From the cell containing the given text, extract its center point as (x, y) coordinate. 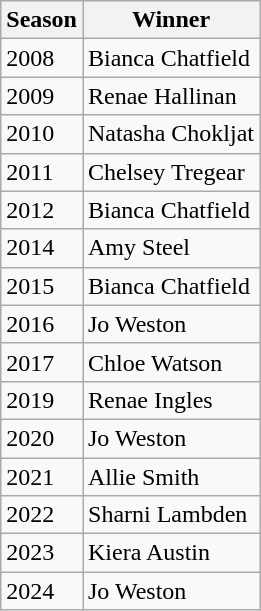
2017 (42, 362)
Kiera Austin (170, 553)
Renae Hallinan (170, 96)
2020 (42, 438)
2011 (42, 172)
Sharni Lambden (170, 515)
2019 (42, 400)
2008 (42, 58)
Season (42, 20)
2012 (42, 210)
2024 (42, 591)
2022 (42, 515)
Allie Smith (170, 477)
Winner (170, 20)
Renae Ingles (170, 400)
Amy Steel (170, 248)
2023 (42, 553)
2010 (42, 134)
2014 (42, 248)
2016 (42, 324)
Natasha Chokljat (170, 134)
2021 (42, 477)
Chelsey Tregear (170, 172)
2009 (42, 96)
Chloe Watson (170, 362)
2015 (42, 286)
